From the cell containing the given text, extract its center point as (X, Y) coordinate. 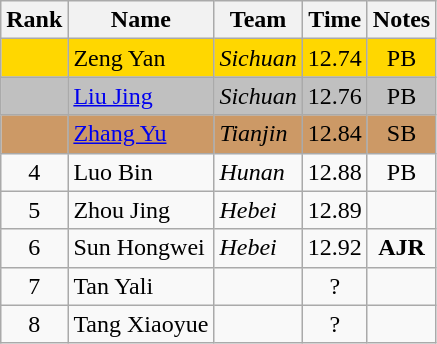
12.76 (334, 96)
4 (34, 172)
Team (258, 20)
SB (401, 134)
Tianjin (258, 134)
Rank (34, 20)
12.89 (334, 210)
12.74 (334, 58)
7 (34, 286)
AJR (401, 248)
Zhou Jing (141, 210)
Sun Hongwei (141, 248)
Tan Yali (141, 286)
Notes (401, 20)
Tang Xiaoyue (141, 324)
Time (334, 20)
5 (34, 210)
Name (141, 20)
6 (34, 248)
12.92 (334, 248)
8 (34, 324)
12.84 (334, 134)
12.88 (334, 172)
Zeng Yan (141, 58)
Hunan (258, 172)
Luo Bin (141, 172)
Zhang Yu (141, 134)
Liu Jing (141, 96)
